Extract the [x, y] coordinate from the center of the cell holding the provided text.  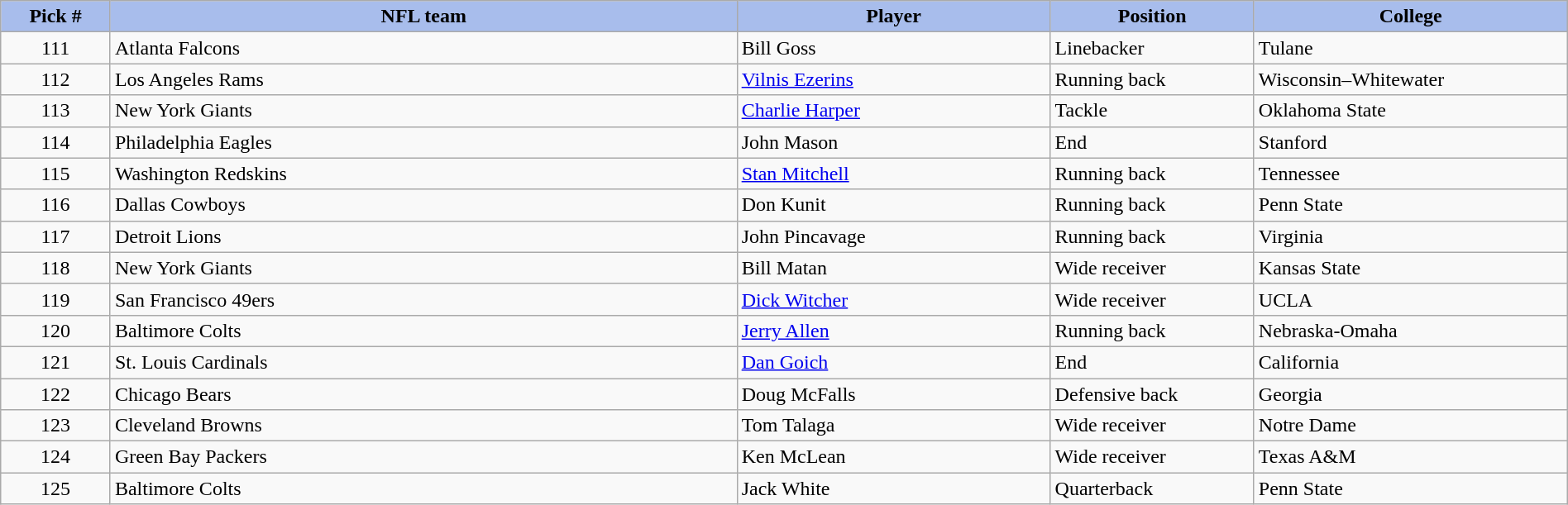
Defensive back [1152, 394]
124 [56, 457]
NFL team [423, 17]
125 [56, 488]
Dan Goich [893, 362]
Bill Goss [893, 48]
Charlie Harper [893, 111]
114 [56, 142]
Tennessee [1411, 174]
St. Louis Cardinals [423, 362]
Green Bay Packers [423, 457]
Jerry Allen [893, 331]
Bill Matan [893, 268]
117 [56, 236]
Georgia [1411, 394]
Jack White [893, 488]
Chicago Bears [423, 394]
Dallas Cowboys [423, 205]
112 [56, 79]
Tackle [1152, 111]
123 [56, 426]
Oklahoma State [1411, 111]
Nebraska-Omaha [1411, 331]
Kansas State [1411, 268]
118 [56, 268]
College [1411, 17]
California [1411, 362]
Texas A&M [1411, 457]
Notre Dame [1411, 426]
121 [56, 362]
116 [56, 205]
Tom Talaga [893, 426]
Washington Redskins [423, 174]
Philadelphia Eagles [423, 142]
John Pincavage [893, 236]
Stan Mitchell [893, 174]
Don Kunit [893, 205]
Stanford [1411, 142]
Position [1152, 17]
Pick # [56, 17]
Doug McFalls [893, 394]
Cleveland Browns [423, 426]
113 [56, 111]
UCLA [1411, 299]
John Mason [893, 142]
Detroit Lions [423, 236]
120 [56, 331]
115 [56, 174]
111 [56, 48]
Tulane [1411, 48]
Wisconsin–Whitewater [1411, 79]
Dick Witcher [893, 299]
Los Angeles Rams [423, 79]
Ken McLean [893, 457]
122 [56, 394]
Atlanta Falcons [423, 48]
San Francisco 49ers [423, 299]
Linebacker [1152, 48]
Vilnis Ezerins [893, 79]
119 [56, 299]
Player [893, 17]
Virginia [1411, 236]
Quarterback [1152, 488]
